Locate the cell with the specified text and output its (X, Y) center coordinate. 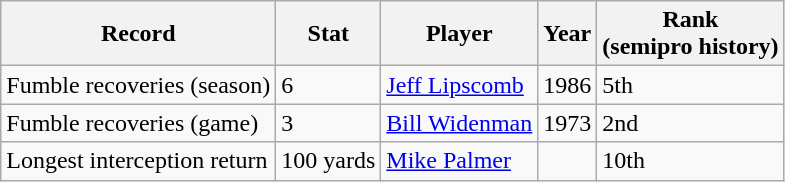
Fumble recoveries (season) (138, 85)
Record (138, 34)
3 (328, 123)
Rank(semipro history) (690, 34)
Jeff Lipscomb (460, 85)
Longest interception return (138, 161)
6 (328, 85)
10th (690, 161)
Mike Palmer (460, 161)
Fumble recoveries (game) (138, 123)
1973 (568, 123)
100 yards (328, 161)
Stat (328, 34)
5th (690, 85)
2nd (690, 123)
1986 (568, 85)
Year (568, 34)
Bill Widenman (460, 123)
Player (460, 34)
